Return (x, y) of the center of cell containing provided text 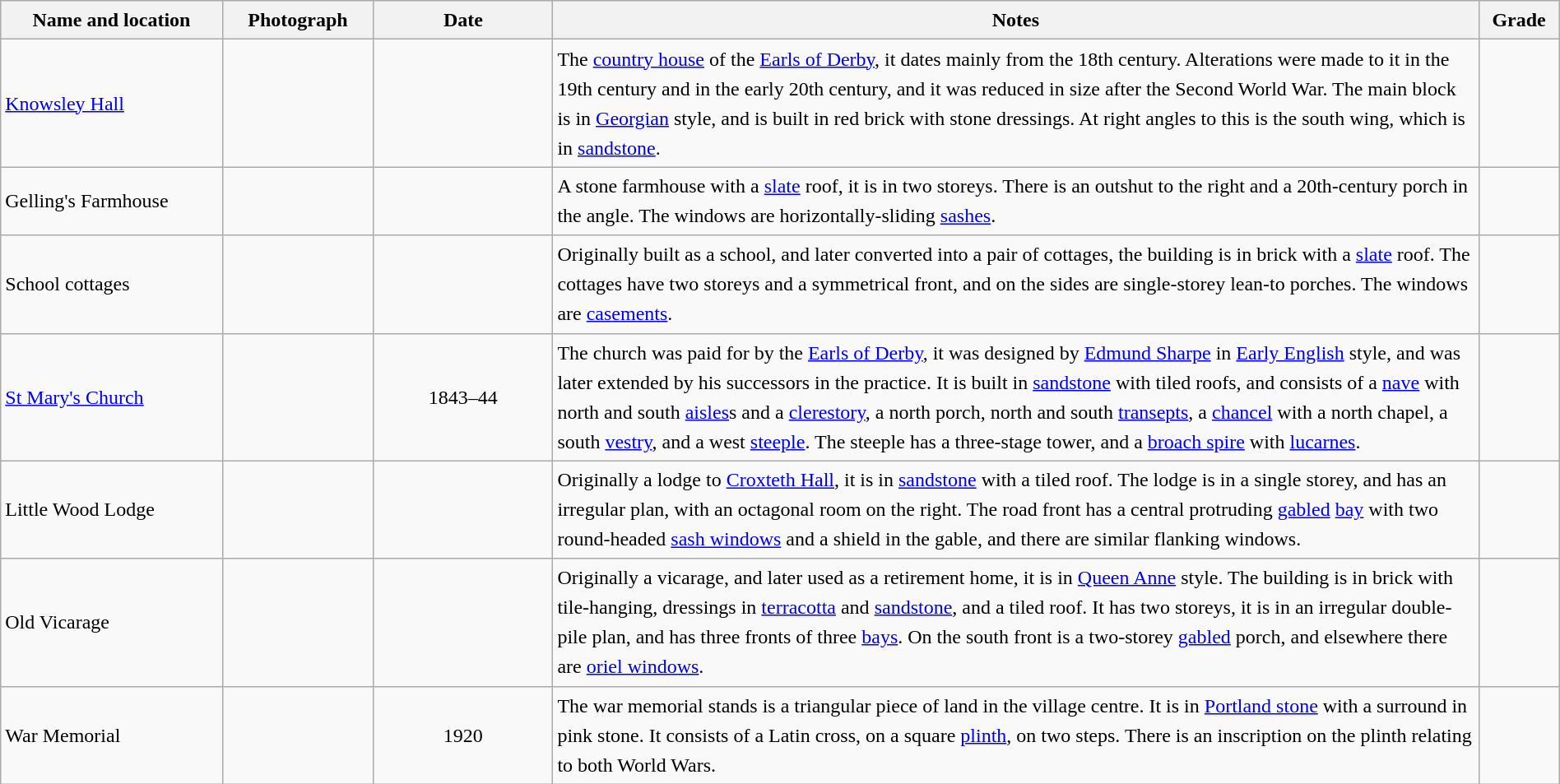
Gelling's Farmhouse (112, 201)
Grade (1519, 20)
1920 (463, 735)
1843–44 (463, 397)
Knowsley Hall (112, 104)
Old Vicarage (112, 622)
Date (463, 20)
School cottages (112, 285)
Name and location (112, 20)
Photograph (298, 20)
War Memorial (112, 735)
Notes (1015, 20)
St Mary's Church (112, 397)
Little Wood Lodge (112, 510)
